Find where the given text appears and provide that cell's center as (X, Y) coordinate. 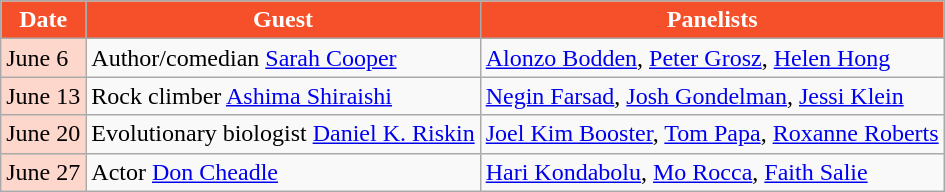
Rock climber Ashima Shiraishi (283, 96)
Guest (283, 20)
June 20 (44, 134)
Hari Kondabolu, Mo Rocca, Faith Salie (712, 172)
Evolutionary biologist Daniel K. Riskin (283, 134)
Alonzo Bodden, Peter Grosz, Helen Hong (712, 58)
Panelists (712, 20)
Author/comedian Sarah Cooper (283, 58)
Actor Don Cheadle (283, 172)
Date (44, 20)
June 27 (44, 172)
June 13 (44, 96)
June 6 (44, 58)
Joel Kim Booster, Tom Papa, Roxanne Roberts (712, 134)
Negin Farsad, Josh Gondelman, Jessi Klein (712, 96)
